Return (X, Y) of the center of cell containing provided text 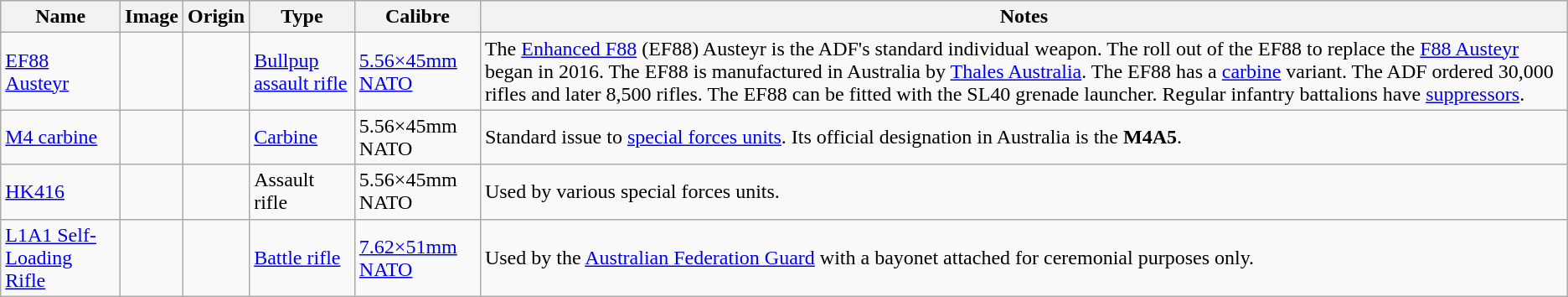
Carbine (302, 138)
Notes (1024, 17)
Battle rifle (302, 258)
Image (152, 17)
Type (302, 17)
L1A1 Self-Loading Rifle (60, 258)
Assault rifle (302, 191)
Used by the Australian Federation Guard with a bayonet attached for ceremonial purposes only. (1024, 258)
Origin (216, 17)
M4 carbine (60, 138)
Name (60, 17)
Bullpup assault rifle (302, 71)
Calibre (417, 17)
Used by various special forces units. (1024, 191)
HK416 (60, 191)
7.62×51mm NATO (417, 258)
EF88 Austeyr (60, 71)
Standard issue to special forces units. Its official designation in Australia is the M4A5. (1024, 138)
